Search for the cell housing the specified text and yield its [X, Y] center coordinate. 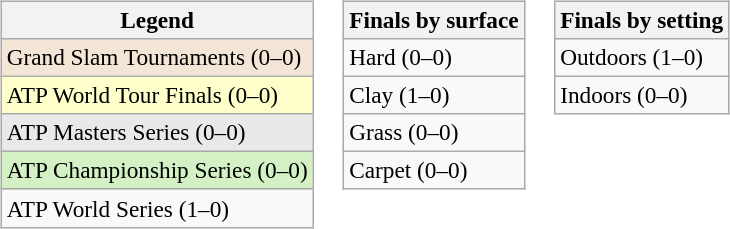
Grand Slam Tournaments (0–0) [157, 57]
ATP World Tour Finals (0–0) [157, 95]
Outdoors (1–0) [642, 57]
Clay (1–0) [434, 95]
ATP Championship Series (0–0) [157, 171]
Carpet (0–0) [434, 171]
Legend [157, 20]
Finals by setting [642, 20]
ATP Masters Series (0–0) [157, 133]
Hard (0–0) [434, 57]
Finals by surface [434, 20]
ATP World Series (1–0) [157, 208]
Grass (0–0) [434, 133]
Indoors (0–0) [642, 95]
